Determine the [x, y] coordinate at the center of the cell enclosing the given text.  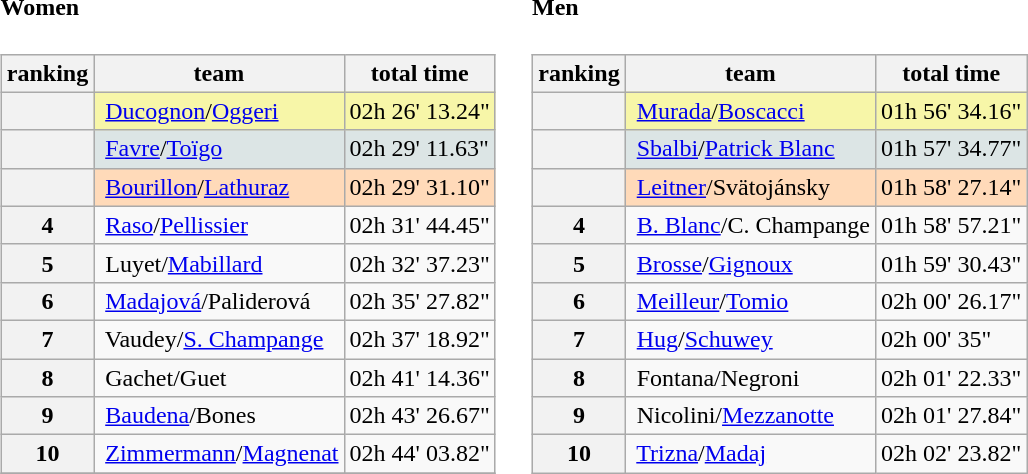
02h 26' 13.24" [420, 111]
02h 02' 23.82" [952, 454]
Hug/Schuwey [750, 339]
02h 44' 03.82" [420, 454]
Favre/Toïgo [219, 149]
B. Blanc/C. Champange [750, 225]
02h 35' 27.82" [420, 301]
Luyet/Mabillard [219, 263]
Trizna/Madaj [750, 454]
02h 01' 22.33" [952, 378]
02h 37' 18.92" [420, 339]
02h 01' 27.84" [952, 416]
02h 31' 44.45" [420, 225]
02h 43' 26.67" [420, 416]
01h 58' 57.21" [952, 225]
Fontana/Negroni [750, 378]
Bourillon/Lathuraz [219, 187]
01h 59' 30.43" [952, 263]
02h 29' 11.63" [420, 149]
Brosse/Gignoux [750, 263]
Ducognon/Oggeri [219, 111]
02h 00' 35" [952, 339]
Madajová/Paliderová [219, 301]
Meilleur/Tomio [750, 301]
Baudena/Bones [219, 416]
Zimmermann/Magnenat [219, 454]
Sbalbi/Patrick Blanc [750, 149]
01h 58' 27.14" [952, 187]
Leitner/Svätojánsky [750, 187]
02h 00' 26.17" [952, 301]
01h 57' 34.77" [952, 149]
02h 29' 31.10" [420, 187]
Gachet/Guet [219, 378]
01h 56' 34.16" [952, 111]
02h 41' 14.36" [420, 378]
Raso/Pellissier [219, 225]
02h 32' 37.23" [420, 263]
Murada/Boscacci [750, 111]
Nicolini/Mezzanotte [750, 416]
Vaudey/S. Champange [219, 339]
